From the cell containing the given text, extract its center point as (x, y) coordinate. 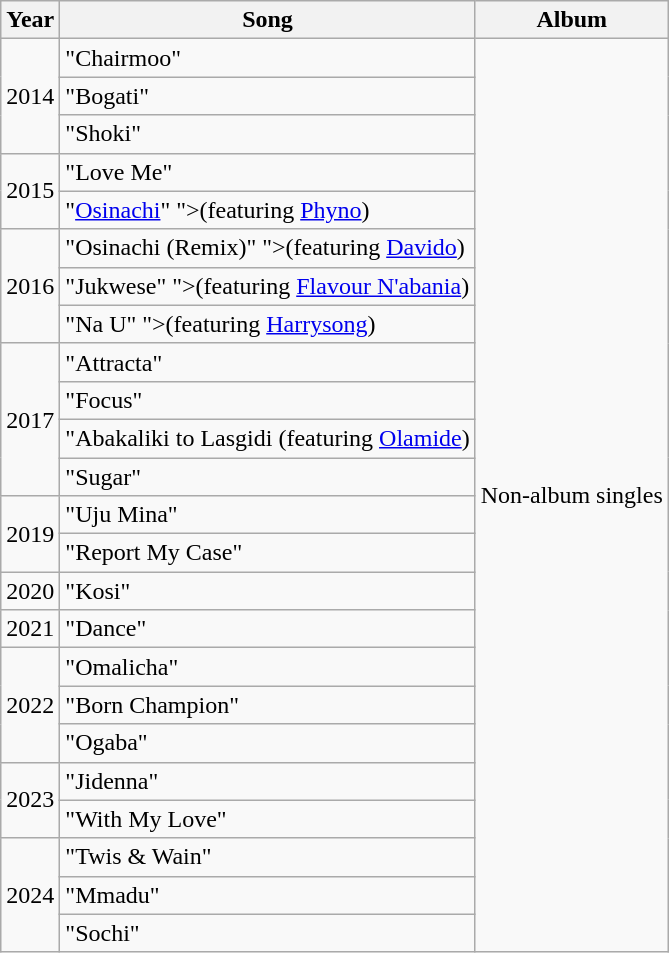
"Sochi" (268, 933)
"Dance" (268, 629)
"Chairmoo" (268, 58)
"Kosi" (268, 591)
2016 (30, 286)
"Mmadu" (268, 895)
"Report My Case" (268, 553)
2014 (30, 96)
"Jukwese" ">(featuring Flavour N'abania) (268, 286)
"Uju Mina" (268, 515)
2024 (30, 895)
"Bogati" (268, 96)
2020 (30, 591)
2023 (30, 800)
"Born Champion" (268, 705)
"Twis & Wain" (268, 857)
"Na U" ">(featuring Harrysong) (268, 324)
2021 (30, 629)
2015 (30, 191)
"With My Love" (268, 819)
"Attracta" (268, 362)
Non-album singles (572, 496)
2022 (30, 705)
"Ogaba" (268, 743)
Song (268, 20)
Album (572, 20)
"Osinachi (Remix)" ">(featuring Davido) (268, 248)
"Jidenna" (268, 781)
"Osinachi" ">(featuring Phyno) (268, 210)
"Omalicha" (268, 667)
Year (30, 20)
2017 (30, 419)
"Sugar" (268, 477)
"Abakaliki to Lasgidi (featuring Olamide) (268, 438)
"Love Me" (268, 172)
2019 (30, 534)
"Shoki" (268, 134)
"Focus" (268, 400)
